Return the (X, Y) coordinate for the center point of the cell that contains the specified text.  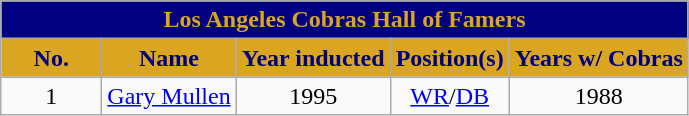
WR/DB (450, 96)
Position(s) (450, 58)
No. (52, 58)
1 (52, 96)
1988 (598, 96)
Years w/ Cobras (598, 58)
Name (169, 58)
Year inducted (313, 58)
1995 (313, 96)
Los Angeles Cobras Hall of Famers (345, 20)
Gary Mullen (169, 96)
